Locate the cell with the specified text and output its (x, y) center coordinate. 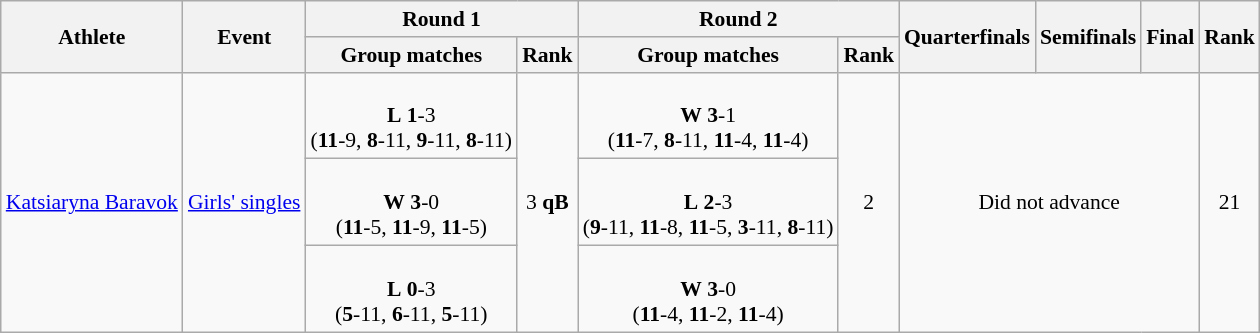
L 1-3 (11-9, 8-11, 9-11, 8-11) (411, 116)
3 qB (548, 202)
W 3-0 (11-5, 11-9, 11-5) (411, 202)
Event (244, 36)
Did not advance (1049, 202)
W 3-1 (11-7, 8-11, 11-4, 11-4) (708, 116)
2 (868, 202)
L 2-3 (9-11, 11-8, 11-5, 3-11, 8-11) (708, 202)
Athlete (92, 36)
Final (1170, 36)
W 3-0 (11-4, 11-2, 11-4) (708, 290)
Round 2 (738, 19)
21 (1230, 202)
Katsiaryna Baravok (92, 202)
Quarterfinals (967, 36)
L 0-3 (5-11, 6-11, 5-11) (411, 290)
Girls' singles (244, 202)
Semifinals (1088, 36)
Round 1 (441, 19)
